Find where the given text appears and provide that cell's center as (X, Y) coordinate. 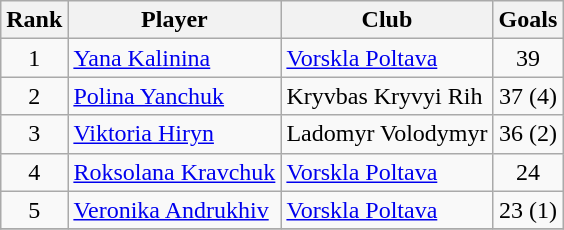
Polina Yanchuk (174, 96)
Roksolana Kravchuk (174, 172)
36 (2) (528, 134)
Yana Kalinina (174, 58)
2 (34, 96)
4 (34, 172)
37 (4) (528, 96)
Veronika Andrukhiv (174, 210)
Ladomyr Volodymyr (387, 134)
Goals (528, 20)
Viktoria Hiryn (174, 134)
24 (528, 172)
1 (34, 58)
39 (528, 58)
3 (34, 134)
5 (34, 210)
Rank (34, 20)
Kryvbas Kryvyi Rih (387, 96)
23 (1) (528, 210)
Player (174, 20)
Club (387, 20)
